Extract the [X, Y] coordinate from the center of the cell holding the provided text.  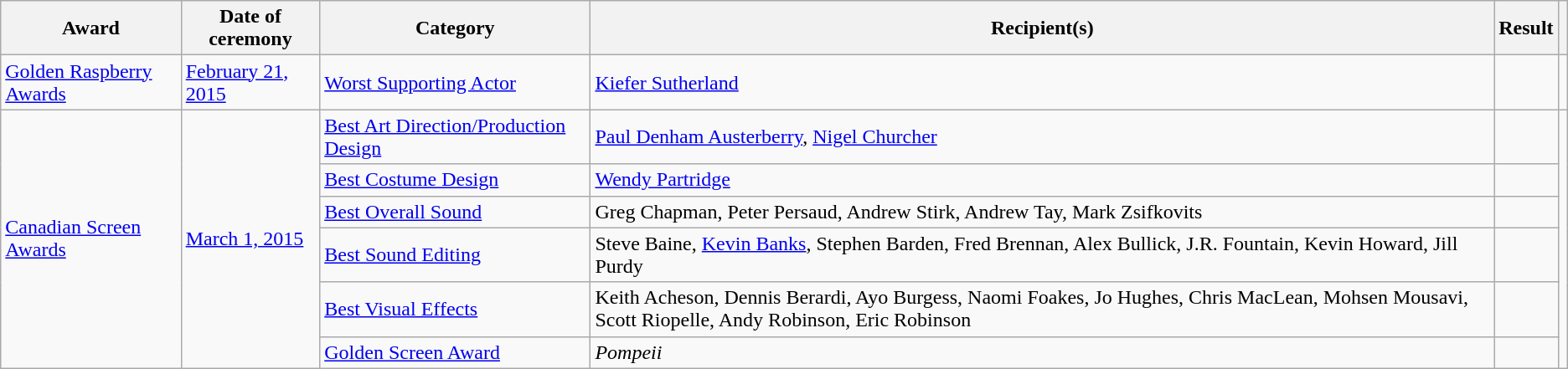
Result [1526, 28]
Best Art Direction/Production Design [456, 137]
Golden Screen Award [456, 352]
Date of ceremony [250, 28]
February 21, 2015 [250, 82]
Best Sound Editing [456, 254]
Paul Denham Austerberry, Nigel Churcher [1042, 137]
Pompeii [1042, 352]
Kiefer Sutherland [1042, 82]
Canadian Screen Awards [90, 239]
Keith Acheson, Dennis Berardi, Ayo Burgess, Naomi Foakes, Jo Hughes, Chris MacLean, Mohsen Mousavi, Scott Riopelle, Andy Robinson, Eric Robinson [1042, 310]
Best Costume Design [456, 180]
Best Visual Effects [456, 310]
Worst Supporting Actor [456, 82]
Recipient(s) [1042, 28]
Award [90, 28]
Best Overall Sound [456, 212]
Wendy Partridge [1042, 180]
Golden Raspberry Awards [90, 82]
March 1, 2015 [250, 239]
Greg Chapman, Peter Persaud, Andrew Stirk, Andrew Tay, Mark Zsifkovits [1042, 212]
Category [456, 28]
Steve Baine, Kevin Banks, Stephen Barden, Fred Brennan, Alex Bullick, J.R. Fountain, Kevin Howard, Jill Purdy [1042, 254]
